Identify which cell holds the provided text, then report its [x, y] central coordinate. 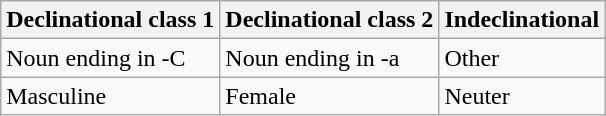
Noun ending in -a [330, 58]
Masculine [110, 96]
Neuter [522, 96]
Female [330, 96]
Indeclinational [522, 20]
Other [522, 58]
Declinational class 1 [110, 20]
Declinational class 2 [330, 20]
Noun ending in -C [110, 58]
